Capture the cell that displays the provided text and extract its [x, y] central coordinate. 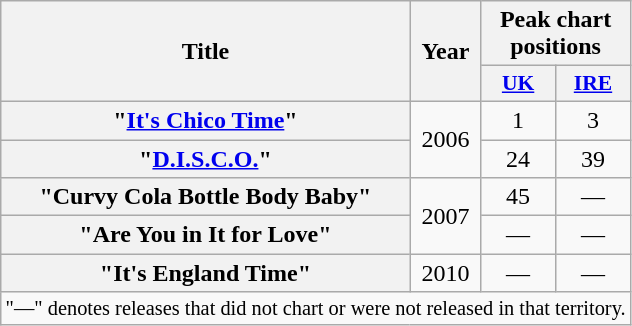
3 [594, 120]
"Are You in It for Love" [206, 235]
2006 [445, 139]
"Curvy Cola Bottle Body Baby" [206, 197]
"It's Chico Time" [206, 120]
IRE [594, 84]
24 [518, 159]
"—" denotes releases that did not chart or were not released in that territory. [316, 309]
UK [518, 84]
Peak chart positions [556, 34]
"It's England Time" [206, 273]
39 [594, 159]
Title [206, 52]
2010 [445, 273]
1 [518, 120]
Year [445, 52]
2007 [445, 216]
45 [518, 197]
"D.I.S.C.O." [206, 159]
